Find where the given text appears and provide that cell's center as [x, y] coordinate. 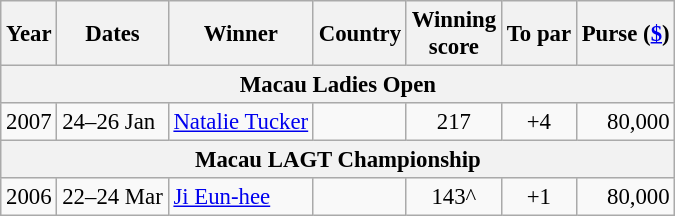
To par [538, 34]
Dates [112, 34]
Country [360, 34]
Macau LAGT Championship [338, 160]
Winningscore [454, 34]
Year [29, 34]
Ji Eun-hee [240, 197]
Winner [240, 34]
Purse ($) [626, 34]
+4 [538, 122]
217 [454, 122]
Natalie Tucker [240, 122]
+1 [538, 197]
Macau Ladies Open [338, 85]
2006 [29, 197]
22–24 Mar [112, 197]
2007 [29, 122]
24–26 Jan [112, 122]
143^ [454, 197]
